Detect which cell encompasses the target text, then output its [X, Y] center coordinate. 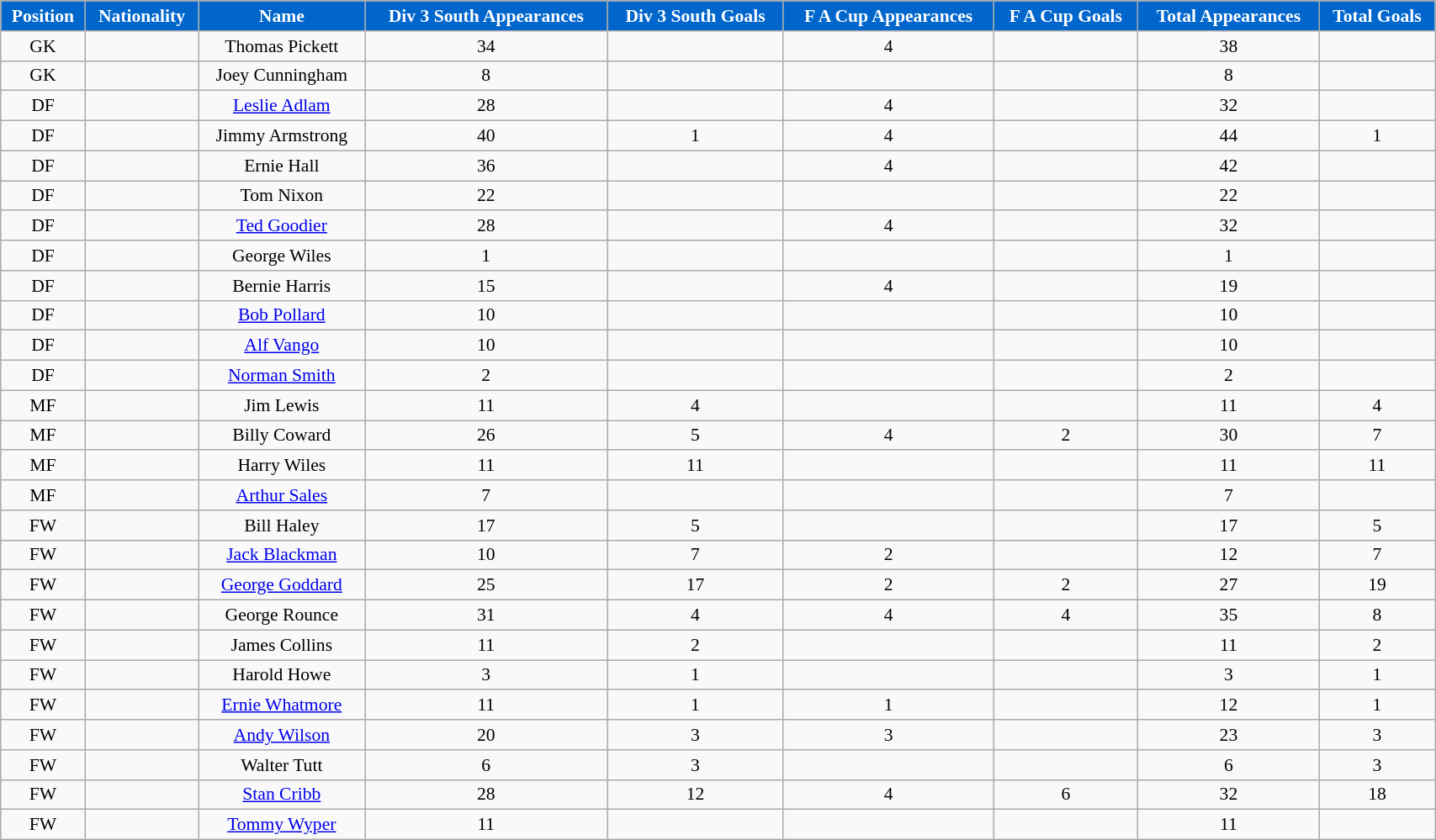
Walter Tutt [282, 765]
Bill Haley [282, 526]
Ernie Whatmore [282, 705]
Ernie Hall [282, 166]
Joey Cunningham [282, 76]
Jim Lewis [282, 405]
Arthur Sales [282, 495]
18 [1376, 795]
Billy Coward [282, 436]
Total Goals [1376, 16]
42 [1229, 166]
Position [43, 16]
Nationality [141, 16]
44 [1229, 136]
Norman Smith [282, 376]
36 [486, 166]
35 [1229, 615]
27 [1229, 585]
George Wiles [282, 256]
38 [1229, 46]
15 [486, 286]
George Rounce [282, 615]
Leslie Adlam [282, 106]
30 [1229, 436]
34 [486, 46]
F A Cup Goals [1065, 16]
Harry Wiles [282, 466]
Andy Wilson [282, 735]
25 [486, 585]
23 [1229, 735]
40 [486, 136]
Bernie Harris [282, 286]
Tommy Wyper [282, 825]
Name [282, 16]
Bob Pollard [282, 315]
Thomas Pickett [282, 46]
Harold Howe [282, 675]
Jimmy Armstrong [282, 136]
Stan Cribb [282, 795]
20 [486, 735]
Tom Nixon [282, 196]
George Goddard [282, 585]
31 [486, 615]
James Collins [282, 645]
F A Cup Appearances [888, 16]
Div 3 South Appearances [486, 16]
Total Appearances [1229, 16]
Jack Blackman [282, 555]
Ted Goodier [282, 226]
26 [486, 436]
Alf Vango [282, 346]
Div 3 South Goals [696, 16]
